Find where the given text appears and provide that cell's center as (X, Y) coordinate. 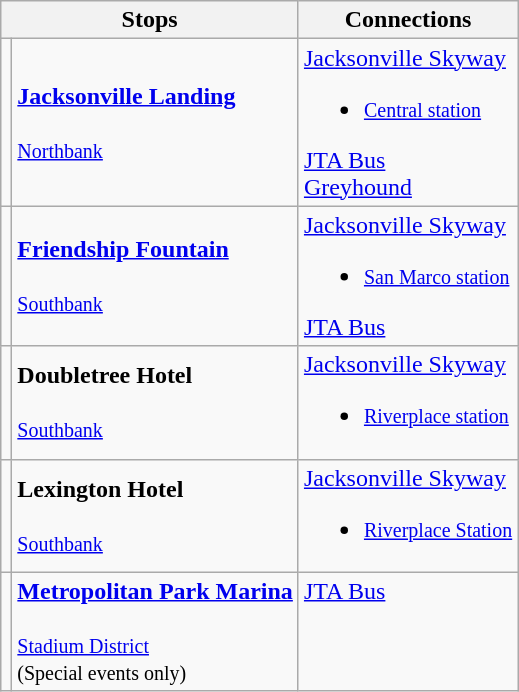
Connections (408, 20)
Doubletree HotelSouthbank (156, 402)
Jacksonville SkywayRiverplace station (408, 402)
Jacksonville LandingNorthbank (156, 122)
Metropolitan Park MarinaStadium District (Special events only) (156, 632)
Lexington HotelSouthbank (156, 516)
JTA Bus (408, 632)
Friendship FountainSouthbank (156, 276)
Jacksonville SkywayCentral station JTA Bus Greyhound (408, 122)
Stops (150, 20)
Jacksonville SkywayRiverplace Station (408, 516)
Jacksonville SkywaySan Marco station JTA Bus (408, 276)
